Provide the [x, y] coordinate of the cell's center where the given text is located.  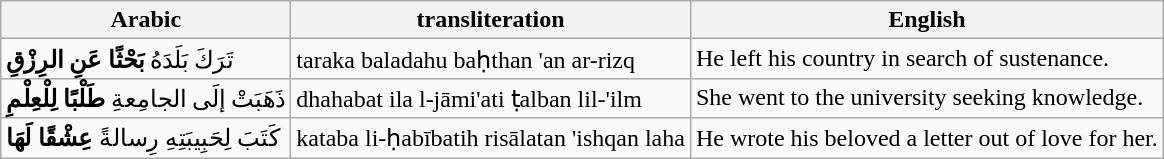
dhahabat ila l-jāmi'ati ṭalban lil-'ilm [491, 98]
كَتَبَ لِحَبِيبَتِهِ رِسالةً عِشْقًا لَهَا [146, 138]
She went to the university seeking knowledge. [926, 98]
transliteration [491, 20]
He left his country in search of sustenance. [926, 59]
English [926, 20]
kataba li-ḥabībatih risālatan 'ishqan laha [491, 138]
تَرَكَ بَلَدَهُ بَحْثًا عَنِ الرِزْقِ [146, 59]
ذَهَبَتْ إلَى الجامِعةِ طَلْبًا لِلْعِلْمِ [146, 98]
Arabic [146, 20]
taraka baladahu baḥthan 'an ar-rizq [491, 59]
He wrote his beloved a letter out of love for her. [926, 138]
